Detect which cell encompasses the target text, then output its [x, y] center coordinate. 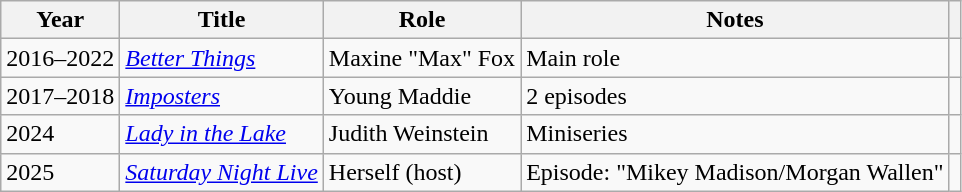
Lady in the Lake [222, 134]
Better Things [222, 58]
2025 [60, 172]
Imposters [222, 96]
Young Maddie [422, 96]
Judith Weinstein [422, 134]
Maxine "Max" Fox [422, 58]
2024 [60, 134]
Role [422, 20]
2 episodes [735, 96]
Notes [735, 20]
Miniseries [735, 134]
2017–2018 [60, 96]
Episode: "Mikey Madison/Morgan Wallen" [735, 172]
Herself (host) [422, 172]
Title [222, 20]
Saturday Night Live [222, 172]
Main role [735, 58]
Year [60, 20]
2016–2022 [60, 58]
